Detect which cell encompasses the target text, then output its [X, Y] center coordinate. 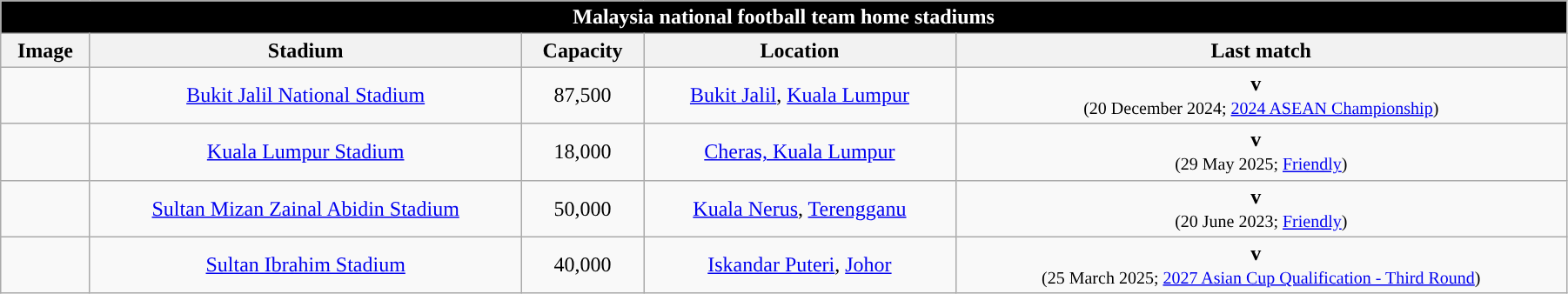
Iskandar Puteri, Johor [800, 264]
Sultan Ibrahim Stadium [305, 264]
Kuala Lumpur Stadium [305, 151]
Kuala Nerus, Terengganu [800, 209]
40,000 [582, 264]
Cheras, Kuala Lumpur [800, 151]
18,000 [582, 151]
Sultan Mizan Zainal Abidin Stadium [305, 209]
50,000 [582, 209]
v (20 December 2024; 2024 ASEAN Championship) [1261, 96]
Stadium [305, 50]
Location [800, 50]
v (20 June 2023; Friendly) [1261, 209]
87,500 [582, 96]
Capacity [582, 50]
Last match [1261, 50]
Bukit Jalil National Stadium [305, 96]
Image [45, 50]
v (25 March 2025; 2027 Asian Cup Qualification - Third Round) [1261, 264]
v (29 May 2025; Friendly) [1261, 151]
Malaysia national football team home stadiums [784, 17]
Bukit Jalil, Kuala Lumpur [800, 96]
